Locate the cell with the specified text and output its (X, Y) center coordinate. 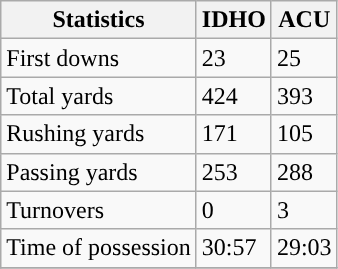
Total yards (99, 96)
29:03 (304, 248)
Statistics (99, 20)
288 (304, 172)
393 (304, 96)
171 (234, 134)
0 (234, 210)
25 (304, 58)
ACU (304, 20)
23 (234, 58)
3 (304, 210)
30:57 (234, 248)
424 (234, 96)
Turnovers (99, 210)
Time of possession (99, 248)
Rushing yards (99, 134)
Passing yards (99, 172)
First downs (99, 58)
253 (234, 172)
105 (304, 134)
IDHO (234, 20)
